Locate the cell with the specified text and output its (x, y) center coordinate. 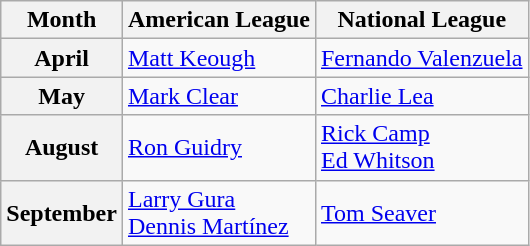
September (62, 212)
August (62, 148)
Larry GuraDennis Martínez (218, 212)
Matt Keough (218, 58)
Tom Seaver (422, 212)
Fernando Valenzuela (422, 58)
National League (422, 20)
April (62, 58)
American League (218, 20)
Month (62, 20)
Mark Clear (218, 96)
Ron Guidry (218, 148)
Charlie Lea (422, 96)
Rick CampEd Whitson (422, 148)
May (62, 96)
